Return (X, Y) of the center of cell containing provided text 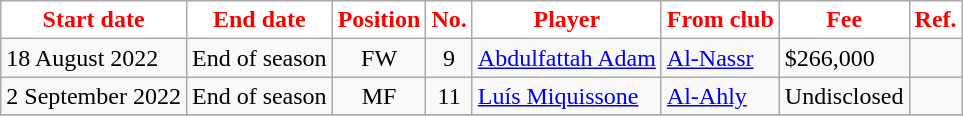
18 August 2022 (94, 58)
Ref. (936, 20)
No. (449, 20)
Al-Ahly (720, 96)
End date (259, 20)
11 (449, 96)
$266,000 (844, 58)
Al-Nassr (720, 58)
Position (379, 20)
Abdulfattah Adam (566, 58)
Player (566, 20)
9 (449, 58)
Fee (844, 20)
Undisclosed (844, 96)
FW (379, 58)
2 September 2022 (94, 96)
Start date (94, 20)
From club (720, 20)
MF (379, 96)
Luís Miquissone (566, 96)
